Output the [x, y] coordinate of the center of the cell containing the given text.  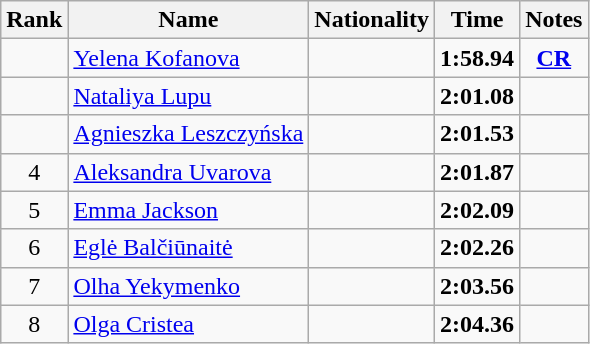
4 [34, 172]
5 [34, 210]
2:02.26 [478, 248]
Agnieszka Leszczyńska [188, 134]
Olga Cristea [188, 324]
Nationality [372, 20]
Olha Yekymenko [188, 286]
CR [554, 58]
2:01.08 [478, 96]
1:58.94 [478, 58]
8 [34, 324]
Yelena Kofanova [188, 58]
Rank [34, 20]
6 [34, 248]
2:01.87 [478, 172]
7 [34, 286]
Name [188, 20]
Emma Jackson [188, 210]
Aleksandra Uvarova [188, 172]
Time [478, 20]
Eglė Balčiūnaitė [188, 248]
Nataliya Lupu [188, 96]
2:04.36 [478, 324]
2:02.09 [478, 210]
2:01.53 [478, 134]
Notes [554, 20]
2:03.56 [478, 286]
